Provide the [x, y] coordinate of the cell's center where the given text is located.  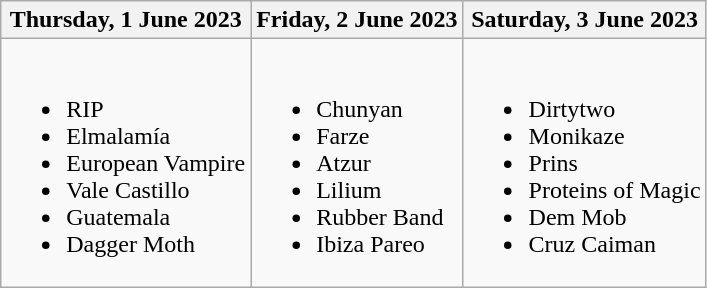
DirtytwoMonikazePrinsProteins of MagicDem MobCruz Caiman [584, 163]
Thursday, 1 June 2023 [126, 20]
Saturday, 3 June 2023 [584, 20]
RIPElmalamíaEuropean VampireVale CastilloGuatemalaDagger Moth [126, 163]
ChunyanFarzeAtzurLiliumRubber BandIbiza Pareo [357, 163]
Friday, 2 June 2023 [357, 20]
